Capture the cell that displays the provided text and extract its [x, y] central coordinate. 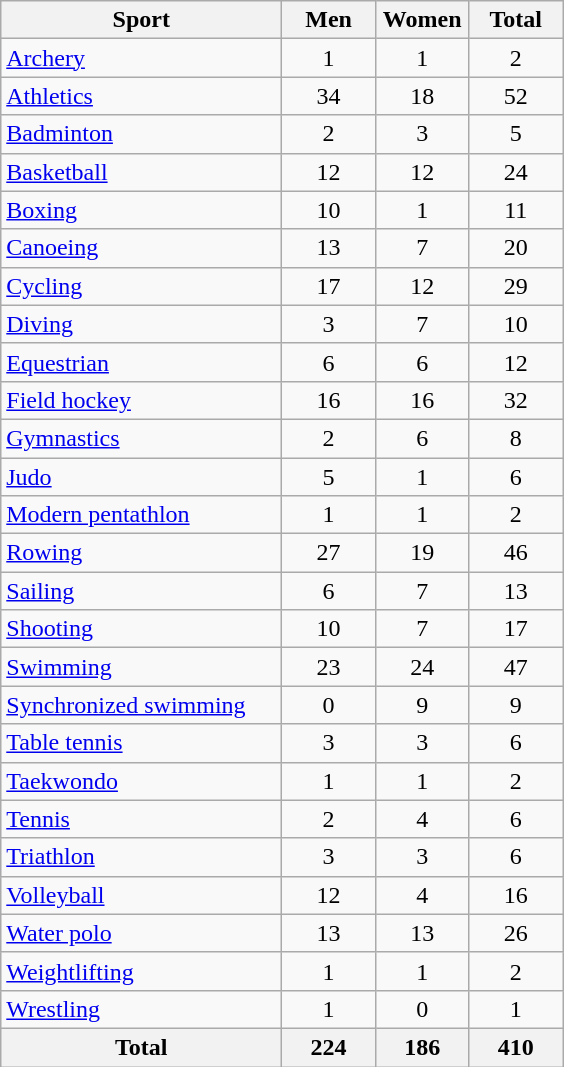
34 [329, 96]
27 [329, 553]
Canoeing [142, 248]
Badminton [142, 134]
224 [329, 1047]
Shooting [142, 629]
Taekwondo [142, 781]
Wrestling [142, 1009]
Water polo [142, 933]
Swimming [142, 667]
Diving [142, 324]
Basketball [142, 172]
Triathlon [142, 857]
Sport [142, 20]
19 [422, 553]
Athletics [142, 96]
46 [516, 553]
29 [516, 286]
20 [516, 248]
Table tennis [142, 743]
Rowing [142, 553]
Modern pentathlon [142, 515]
32 [516, 400]
Sailing [142, 591]
Boxing [142, 210]
Judo [142, 477]
Archery [142, 58]
Volleyball [142, 895]
Weightlifting [142, 971]
Gymnastics [142, 438]
Cycling [142, 286]
Tennis [142, 819]
47 [516, 667]
11 [516, 210]
18 [422, 96]
Women [422, 20]
26 [516, 933]
23 [329, 667]
Equestrian [142, 362]
Men [329, 20]
8 [516, 438]
186 [422, 1047]
410 [516, 1047]
52 [516, 96]
Synchronized swimming [142, 705]
Field hockey [142, 400]
